Search for the cell housing the specified text and yield its [X, Y] center coordinate. 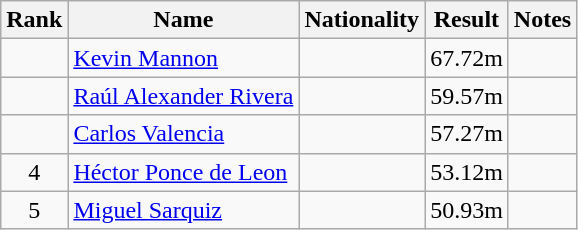
Miguel Sarquiz [184, 210]
Héctor Ponce de Leon [184, 172]
Raúl Alexander Rivera [184, 96]
53.12m [467, 172]
Result [467, 20]
59.57m [467, 96]
5 [34, 210]
Nationality [362, 20]
Notes [542, 20]
57.27m [467, 134]
4 [34, 172]
Carlos Valencia [184, 134]
50.93m [467, 210]
Kevin Mannon [184, 58]
Rank [34, 20]
67.72m [467, 58]
Name [184, 20]
